Identify which cell holds the provided text, then report its (x, y) central coordinate. 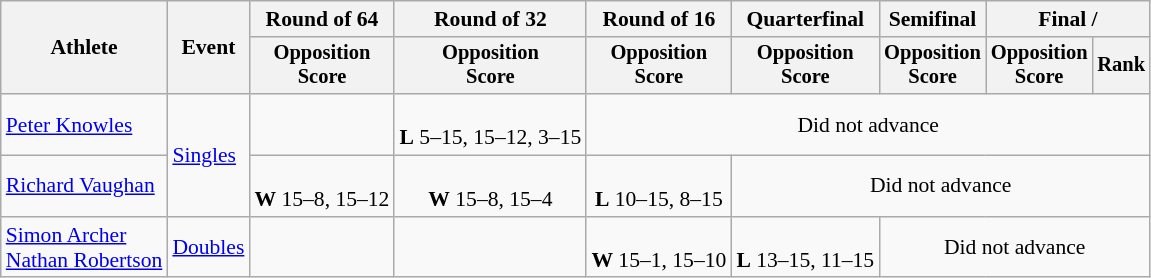
Round of 32 (490, 19)
W 15–1, 15–10 (658, 248)
Semifinal (932, 19)
Singles (208, 155)
Simon ArcherNathan Robertson (84, 248)
Richard Vaughan (84, 186)
L 13–15, 11–15 (805, 248)
L 10–15, 8–15 (658, 186)
Quarterfinal (805, 19)
Peter Knowles (84, 124)
Round of 16 (658, 19)
Doubles (208, 248)
W 15–8, 15–4 (490, 186)
Round of 64 (322, 19)
Event (208, 48)
Athlete (84, 48)
Final / (1068, 19)
W 15–8, 15–12 (322, 186)
L 5–15, 15–12, 3–15 (490, 124)
Rank (1121, 66)
